Find where the given text appears and provide that cell's center as (X, Y) coordinate. 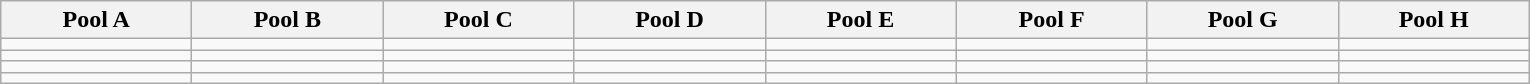
Pool A (96, 20)
Pool C (478, 20)
Pool G (1242, 20)
Pool E (860, 20)
Pool H (1434, 20)
Pool D (670, 20)
Pool B (288, 20)
Pool F (1052, 20)
